Search for the cell housing the specified text and yield its [X, Y] center coordinate. 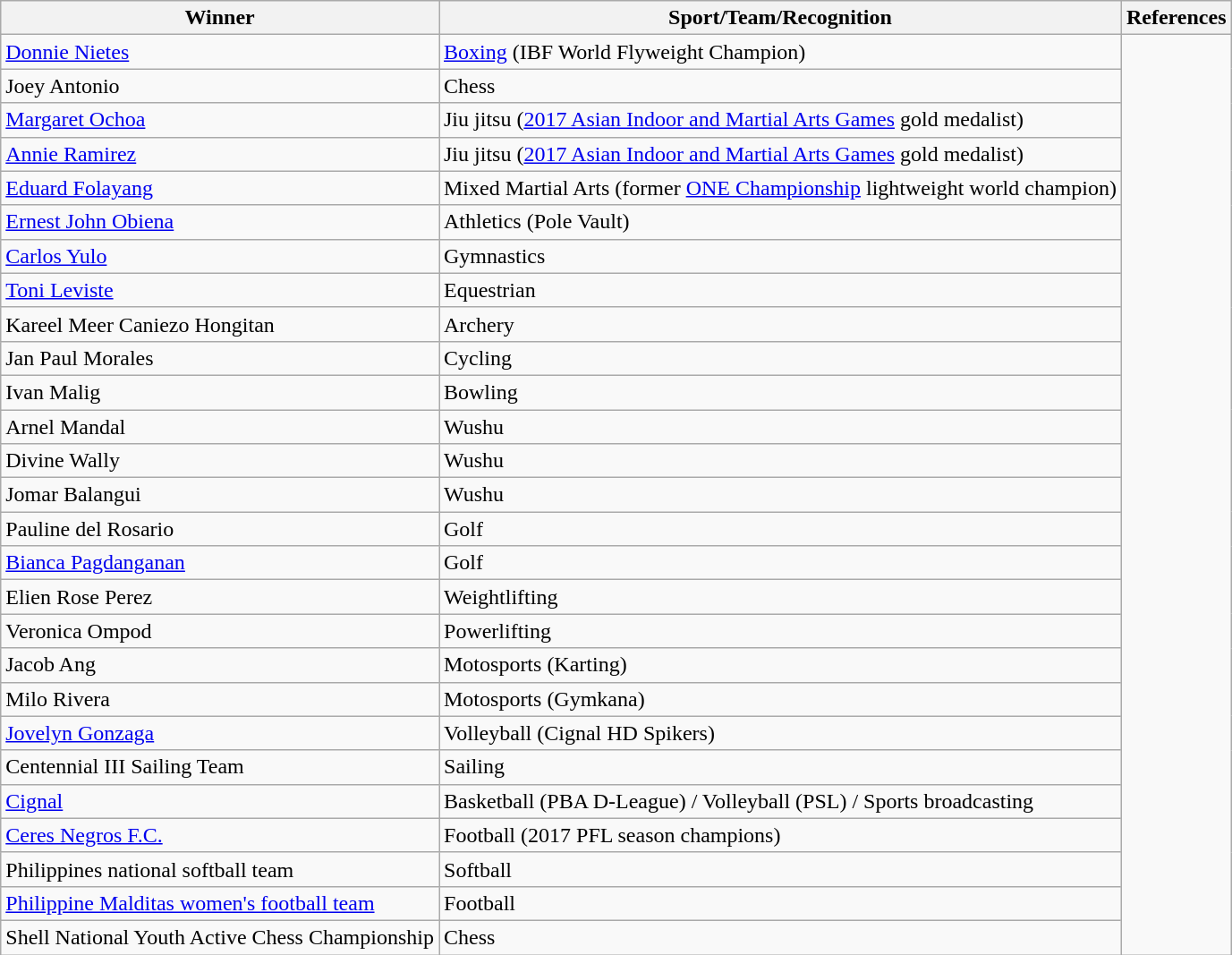
Philippines national softball team [220, 869]
Ivan Malig [220, 392]
Milo Rivera [220, 699]
Equestrian [780, 290]
Motosports (Gymkana) [780, 699]
Bianca Pagdanganan [220, 563]
Motosports (Karting) [780, 665]
Bowling [780, 392]
Ceres Negros F.C. [220, 835]
Softball [780, 869]
Arnel Mandal [220, 427]
Toni Leviste [220, 290]
Cycling [780, 358]
Centennial III Sailing Team [220, 767]
Eduard Folayang [220, 188]
Pauline del Rosario [220, 529]
Football (2017 PFL season champions) [780, 835]
Cignal [220, 801]
Boxing (IBF World Flyweight Champion) [780, 52]
Weightlifting [780, 597]
Donnie Nietes [220, 52]
Joey Antonio [220, 86]
Jomar Balangui [220, 495]
Sport/Team/Recognition [780, 18]
Philippine Malditas women's football team [220, 903]
Basketball (PBA D-League) / Volleyball (PSL) / Sports broadcasting [780, 801]
Sailing [780, 767]
Carlos Yulo [220, 256]
Gymnastics [780, 256]
Kareel Meer Caniezo Hongitan [220, 324]
Jacob Ang [220, 665]
Winner [220, 18]
Divine Wally [220, 461]
Mixed Martial Arts (former ONE Championship lightweight world champion) [780, 188]
Elien Rose Perez [220, 597]
Powerlifting [780, 631]
Volleyball (Cignal HD Spikers) [780, 733]
Shell National Youth Active Chess Championship [220, 937]
Athletics (Pole Vault) [780, 222]
References [1176, 18]
Jovelyn Gonzaga [220, 733]
Archery [780, 324]
Annie Ramirez [220, 154]
Veronica Ompod [220, 631]
Ernest John Obiena [220, 222]
Margaret Ochoa [220, 120]
Football [780, 903]
Jan Paul Morales [220, 358]
